Output the [X, Y] coordinate of the center of the cell containing the given text.  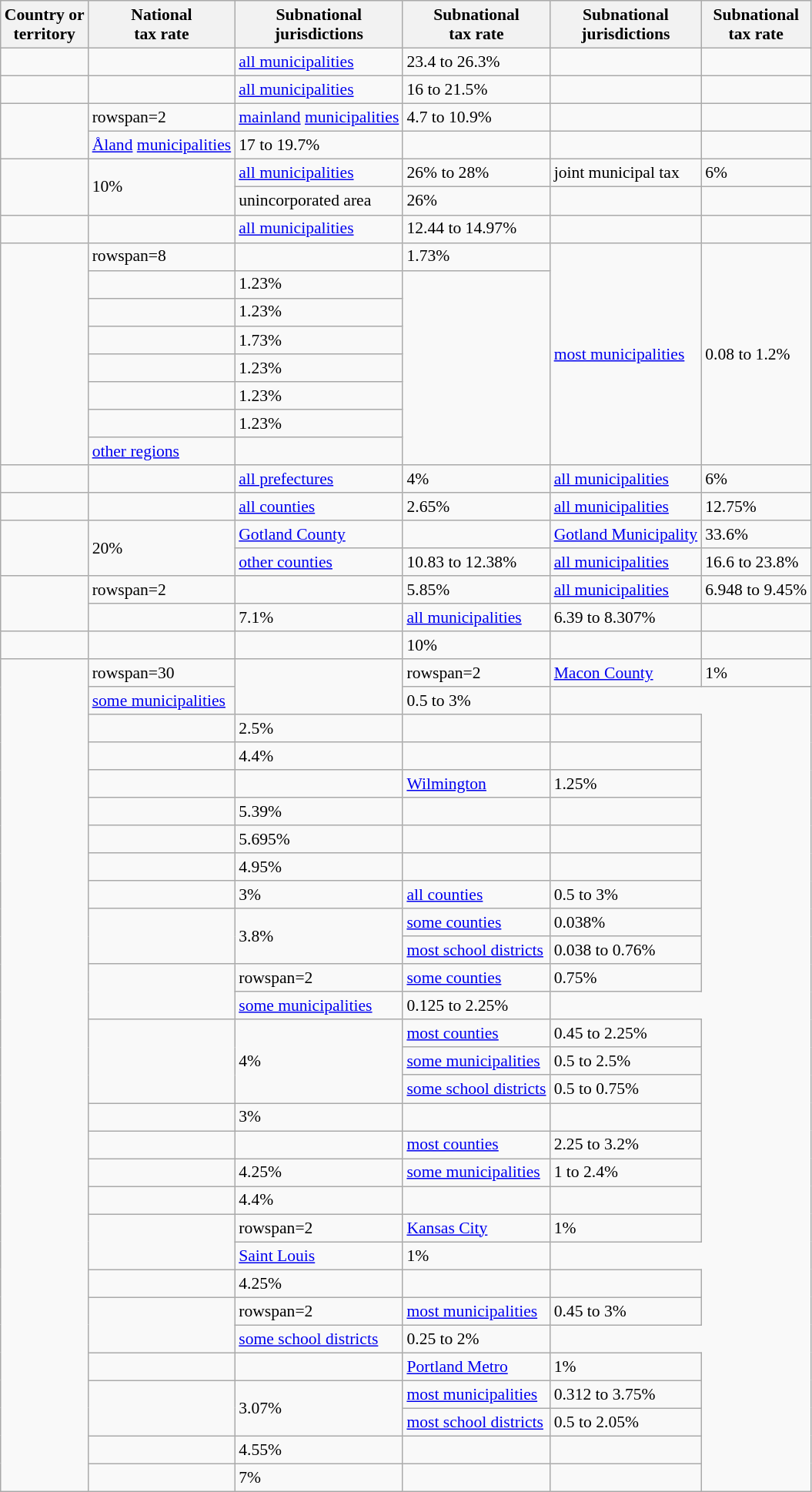
7% [319, 1478]
0.08 to 1.2% [756, 353]
5.695% [319, 839]
1 to 2.4% [627, 1173]
rowspan=30 [162, 673]
0.312 to 3.75% [627, 1394]
all prefectures [319, 479]
23.4 to 26.3% [476, 62]
Portland Metro [476, 1367]
other regions [162, 451]
Nationaltax rate [162, 25]
0.45 to 3% [627, 1311]
26% [476, 201]
0.038 to 0.76% [627, 951]
5.85% [476, 590]
0.038% [627, 923]
12.75% [756, 507]
10.83 to 12.38% [476, 562]
16 to 21.5% [476, 90]
26% to 28% [476, 173]
17 to 19.7% [319, 146]
6.39 to 8.307% [627, 617]
Country orterritory [45, 25]
Gotland Municipality [627, 534]
2.5% [319, 728]
unincorporated area [319, 201]
1.25% [627, 784]
5.39% [319, 811]
12.44 to 14.97% [476, 229]
0.125 to 2.25% [476, 1006]
33.6% [756, 534]
0.5 to 2.5% [627, 1062]
4.95% [319, 867]
other counties [319, 562]
20% [162, 548]
rowspan=8 [162, 256]
0.5 to 2.05% [627, 1422]
0.45 to 2.25% [627, 1034]
16.6 to 23.8% [756, 562]
3.07% [319, 1408]
4.7 to 10.9% [476, 118]
Åland municipalities [162, 146]
mainland municipalities [319, 118]
7.1% [319, 617]
2.25 to 3.2% [627, 1145]
joint municipal tax [627, 173]
Saint Louis [319, 1256]
2.65% [476, 507]
3.8% [319, 937]
Macon County [627, 673]
6.948 to 9.45% [756, 590]
Wilmington [476, 784]
0.25 to 2% [476, 1339]
Kansas City [476, 1228]
0.75% [627, 978]
0.5 to 0.75% [627, 1089]
Gotland County [319, 534]
4.55% [319, 1450]
